Output the (x, y) coordinate of the center of the cell containing the given text.  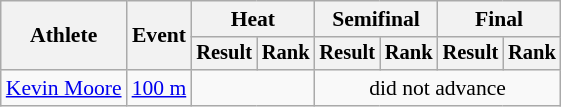
Event (160, 36)
Kevin Moore (64, 88)
Final (500, 19)
Heat (252, 19)
Athlete (64, 36)
Semifinal (376, 19)
100 m (160, 88)
did not advance (437, 88)
